Search for the cell housing the specified text and yield its [x, y] center coordinate. 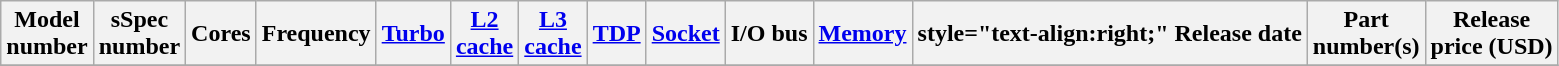
sSpecnumber [139, 34]
Modelnumber [47, 34]
Frequency [316, 34]
Cores [222, 34]
Releaseprice (USD) [1492, 34]
Memory [862, 34]
Turbo [413, 34]
Partnumber(s) [1366, 34]
I/O bus [769, 34]
L2cache [484, 34]
style="text-align:right;" Release date [1110, 34]
L3cache [553, 34]
TDP [616, 34]
Socket [686, 34]
